From the cell containing the given text, extract its center point as [X, Y] coordinate. 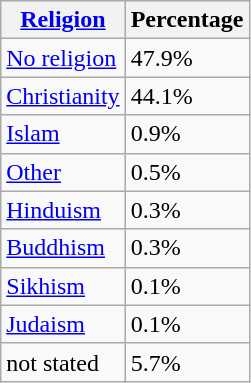
Christianity [63, 96]
Other [63, 172]
Percentage [187, 20]
Sikhism [63, 286]
Hinduism [63, 210]
0.5% [187, 172]
Islam [63, 134]
not stated [63, 362]
5.7% [187, 362]
44.1% [187, 96]
0.9% [187, 134]
No religion [63, 58]
Religion [63, 20]
47.9% [187, 58]
Judaism [63, 324]
Buddhism [63, 248]
